Pinpoint the cell where the given text exists, returning its (X, Y) midpoint coordinate. 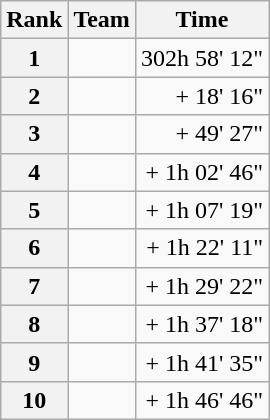
+ 1h 07' 19" (202, 210)
3 (34, 134)
5 (34, 210)
+ 1h 46' 46" (202, 400)
+ 1h 41' 35" (202, 362)
+ 1h 37' 18" (202, 324)
+ 1h 02' 46" (202, 172)
+ 49' 27" (202, 134)
Time (202, 20)
Team (102, 20)
7 (34, 286)
4 (34, 172)
Rank (34, 20)
1 (34, 58)
2 (34, 96)
+ 1h 22' 11" (202, 248)
302h 58' 12" (202, 58)
6 (34, 248)
+ 1h 29' 22" (202, 286)
10 (34, 400)
9 (34, 362)
+ 18' 16" (202, 96)
8 (34, 324)
